Extract the [x, y] coordinate from the center of the cell holding the provided text.  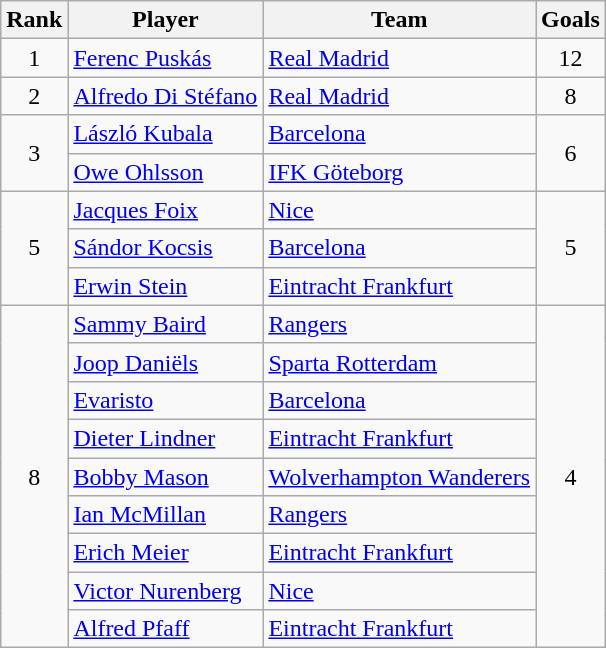
6 [571, 153]
Rank [34, 20]
Owe Ohlsson [166, 172]
Goals [571, 20]
Sammy Baird [166, 324]
Ferenc Puskás [166, 58]
Wolverhampton Wanderers [400, 477]
Evaristo [166, 400]
3 [34, 153]
Sparta Rotterdam [400, 362]
Alfred Pfaff [166, 629]
Alfredo Di Stéfano [166, 96]
Victor Nurenberg [166, 591]
1 [34, 58]
Jacques Foix [166, 210]
Sándor Kocsis [166, 248]
Joop Daniëls [166, 362]
László Kubala [166, 134]
2 [34, 96]
Erich Meier [166, 553]
Erwin Stein [166, 286]
Ian McMillan [166, 515]
Bobby Mason [166, 477]
IFK Göteborg [400, 172]
Dieter Lindner [166, 438]
Team [400, 20]
12 [571, 58]
Player [166, 20]
4 [571, 476]
